Determine the [x, y] coordinate at the center of the cell enclosing the given text.  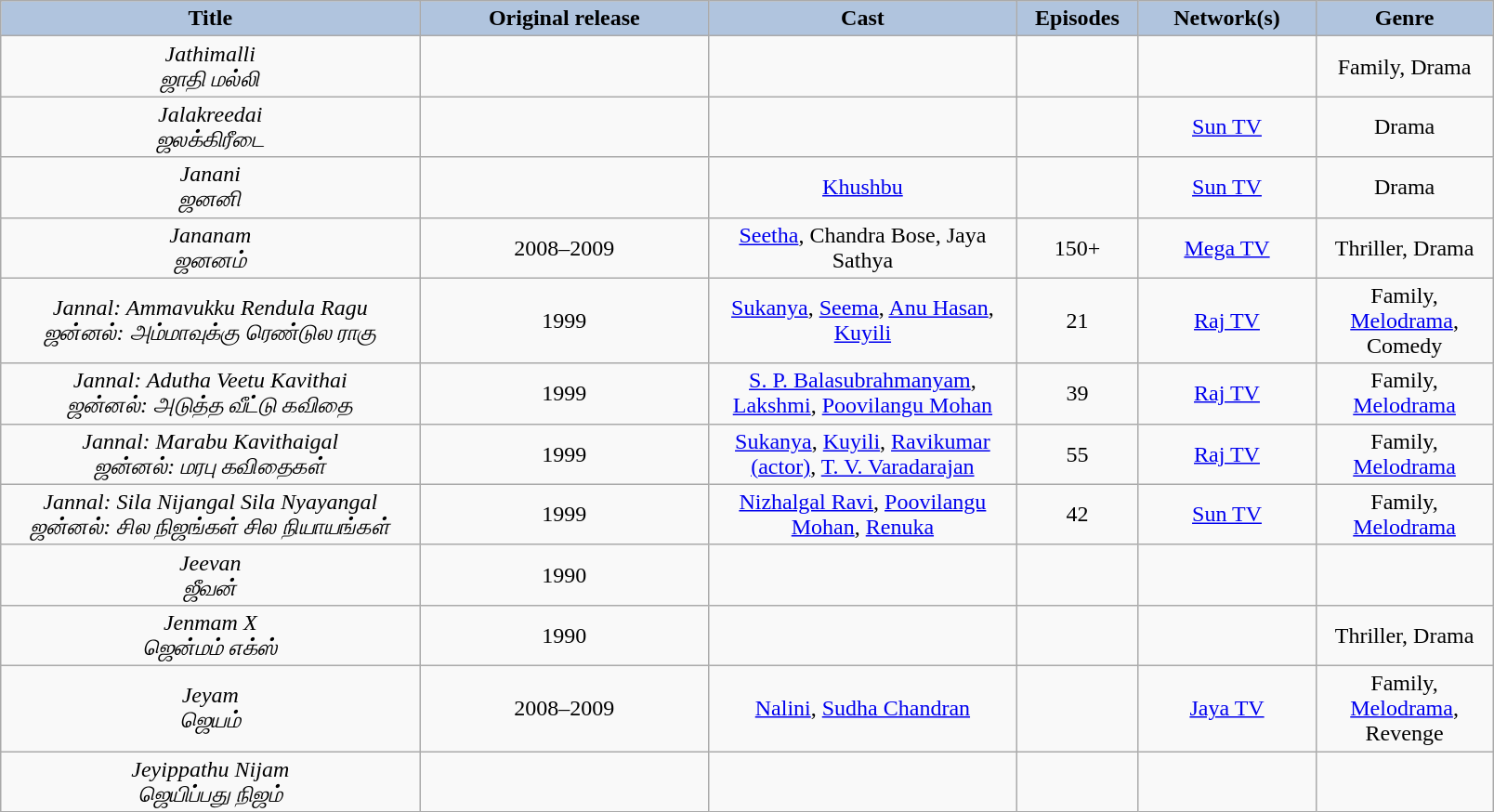
Genre [1405, 19]
42 [1078, 515]
39 [1078, 394]
Nalini, Sudha Chandran [862, 708]
Seetha, Chandra Bose, Jaya Sathya [862, 247]
Sukanya, Seema, Anu Hasan, Kuyili [862, 321]
Jannal: Adutha Veetu Kavithai ஜன்னல்: அடுத்த வீட்டு கவிதை [210, 394]
Jathimalli ஜாதி மல்லி [210, 67]
Title [210, 19]
Original release [565, 19]
Nizhalgal Ravi, Poovilangu Mohan, Renuka [862, 515]
Cast [862, 19]
Jalakreedai ஜலக்கிரீடை [210, 126]
Sukanya, Kuyili, Ravikumar (actor), T. V. Varadarajan [862, 453]
Jeevan ஜீவன் [210, 574]
Mega TV [1226, 247]
Jananam ஜனனம் [210, 247]
Network(s) [1226, 19]
Jeyam ஜெயம் [210, 708]
Jannal: Ammavukku Rendula Ragu ஜன்னல்: அம்மாவுக்கு ரெண்டுல ராகு [210, 321]
21 [1078, 321]
S. P. Balasubrahmanyam, Lakshmi, Poovilangu Mohan [862, 394]
Family, Melodrama, Revenge [1405, 708]
Family, Melodrama, Comedy [1405, 321]
Janani ஜனனி [210, 188]
Jannal: Sila Nijangal Sila Nyayangal ஜன்னல்: சில நிஜங்கள் சில நியாயங்கள் [210, 515]
Jannal: Marabu Kavithaigal ஜன்னல்: மரபு கவிதைகள் [210, 453]
Jaya TV [1226, 708]
Jenmam X ஜென்மம் எக்ஸ் [210, 635]
150+ [1078, 247]
Family, Drama [1405, 67]
Khushbu [862, 188]
Jeyippathu Nijam ஜெயிப்பது நிஜம் [210, 780]
Episodes [1078, 19]
55 [1078, 453]
